Return (X, Y) of the center of cell containing provided text 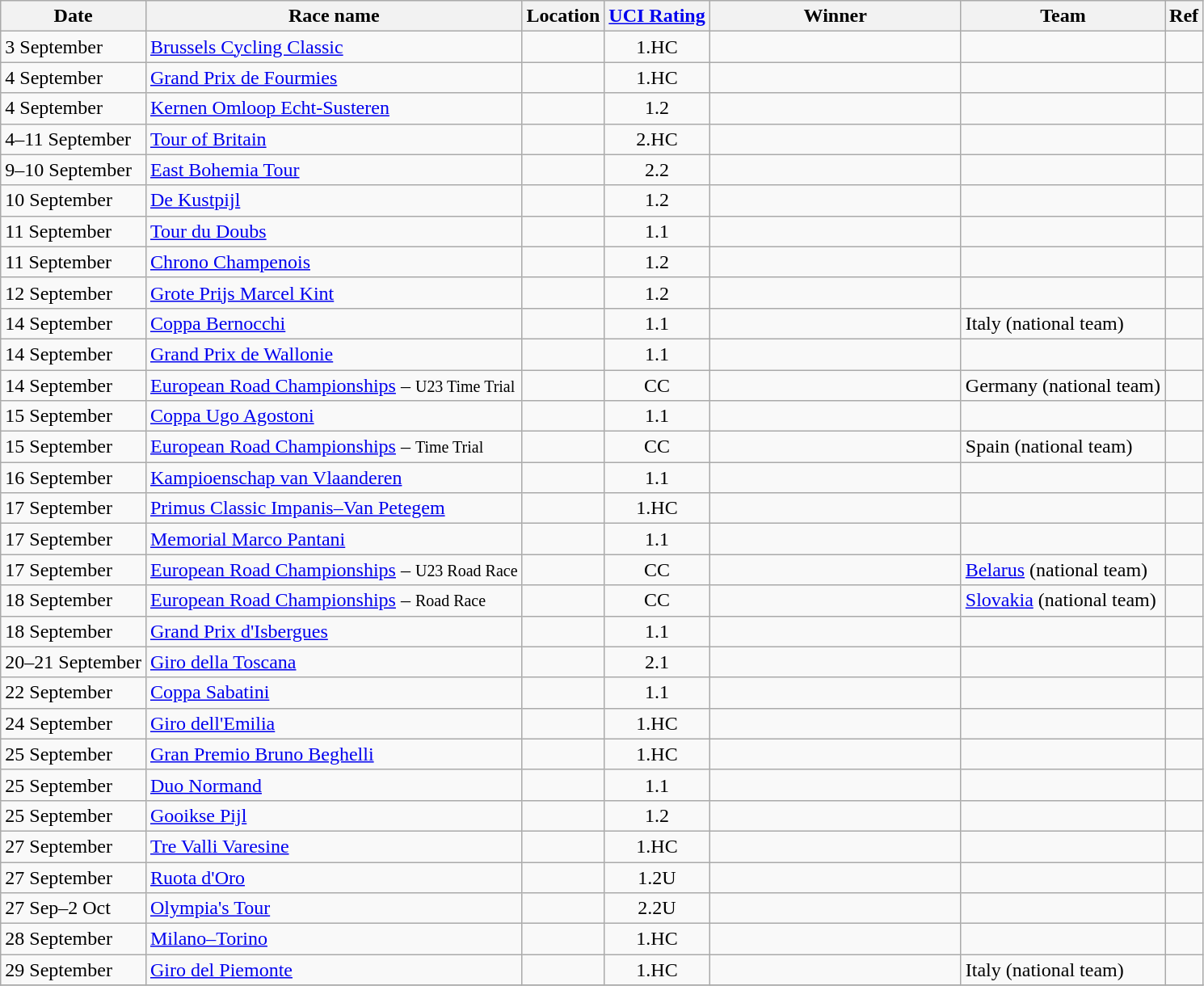
East Bohemia Tour (334, 170)
12 September (74, 293)
Giro dell'Emilia (334, 723)
De Kustpijl (334, 200)
Tour of Britain (334, 139)
Coppa Ugo Agostoni (334, 416)
10 September (74, 200)
Grote Prijs Marcel Kint (334, 293)
Tre Valli Varesine (334, 846)
Winner (836, 16)
22 September (74, 693)
28 September (74, 939)
27 Sep–2 Oct (74, 908)
Brussels Cycling Classic (334, 47)
Date (74, 16)
Ref (1185, 16)
Location (563, 16)
4–11 September (74, 139)
Gooikse Pijl (334, 815)
24 September (74, 723)
2.1 (657, 662)
Grand Prix de Fourmies (334, 78)
Spain (national team) (1063, 447)
European Road Championships – U23 Road Race (334, 570)
Chrono Champenois (334, 262)
16 September (74, 478)
Kampioenschap van Vlaanderen (334, 478)
Belarus (national team) (1063, 570)
Germany (national team) (1063, 386)
Memorial Marco Pantani (334, 539)
Kernen Omloop Echt-Susteren (334, 108)
Coppa Sabatini (334, 693)
European Road Championships – U23 Time Trial (334, 386)
Ruota d'Oro (334, 877)
Slovakia (national team) (1063, 600)
Grand Prix d'Isbergues (334, 631)
1.2U (657, 877)
29 September (74, 970)
Gran Premio Bruno Beghelli (334, 754)
Coppa Bernocchi (334, 323)
Tour du Doubs (334, 231)
Primus Classic Impanis–Van Petegem (334, 508)
Olympia's Tour (334, 908)
2.2U (657, 908)
European Road Championships – Road Race (334, 600)
Giro della Toscana (334, 662)
2.HC (657, 139)
20–21 September (74, 662)
Milano–Torino (334, 939)
Giro del Piemonte (334, 970)
3 September (74, 47)
European Road Championships – Time Trial (334, 447)
9–10 September (74, 170)
Team (1063, 16)
Race name (334, 16)
2.2 (657, 170)
UCI Rating (657, 16)
Grand Prix de Wallonie (334, 354)
Duo Normand (334, 785)
